Provide the [x, y] coordinate of the cell's center where the given text is located.  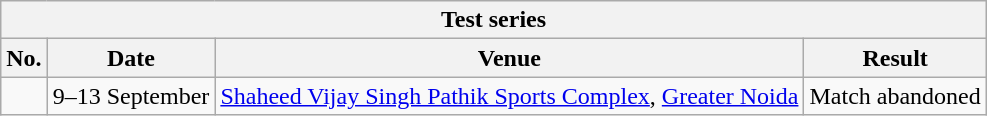
Test series [494, 20]
Shaheed Vijay Singh Pathik Sports Complex, Greater Noida [510, 96]
Date [131, 58]
No. [24, 58]
9–13 September [131, 96]
Match abandoned [895, 96]
Venue [510, 58]
Result [895, 58]
